Detect which cell encompasses the target text, then output its [x, y] center coordinate. 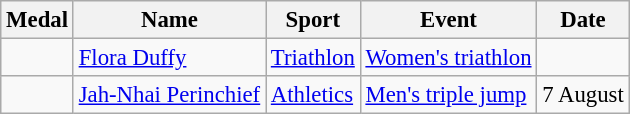
Name [169, 20]
Medal [38, 20]
Sport [314, 20]
Flora Duffy [169, 58]
Date [583, 20]
Women's triathlon [448, 58]
Triathlon [314, 58]
7 August [583, 95]
Men's triple jump [448, 95]
Event [448, 20]
Jah-Nhai Perinchief [169, 95]
Athletics [314, 95]
